Capture the cell that displays the provided text and extract its (X, Y) central coordinate. 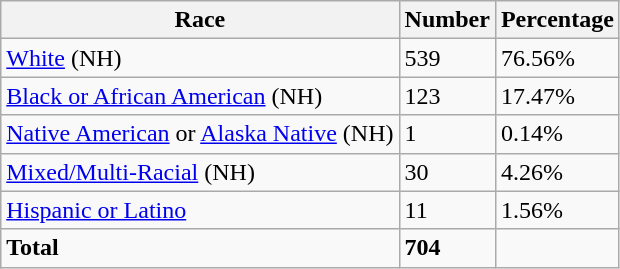
30 (447, 172)
Hispanic or Latino (200, 210)
76.56% (557, 58)
17.47% (557, 96)
Mixed/Multi-Racial (NH) (200, 172)
539 (447, 58)
Black or African American (NH) (200, 96)
Number (447, 20)
Percentage (557, 20)
704 (447, 248)
Race (200, 20)
Native American or Alaska Native (NH) (200, 134)
Total (200, 248)
0.14% (557, 134)
1 (447, 134)
4.26% (557, 172)
11 (447, 210)
White (NH) (200, 58)
123 (447, 96)
1.56% (557, 210)
